Extract the [x, y] coordinate from the center of the cell holding the provided text.  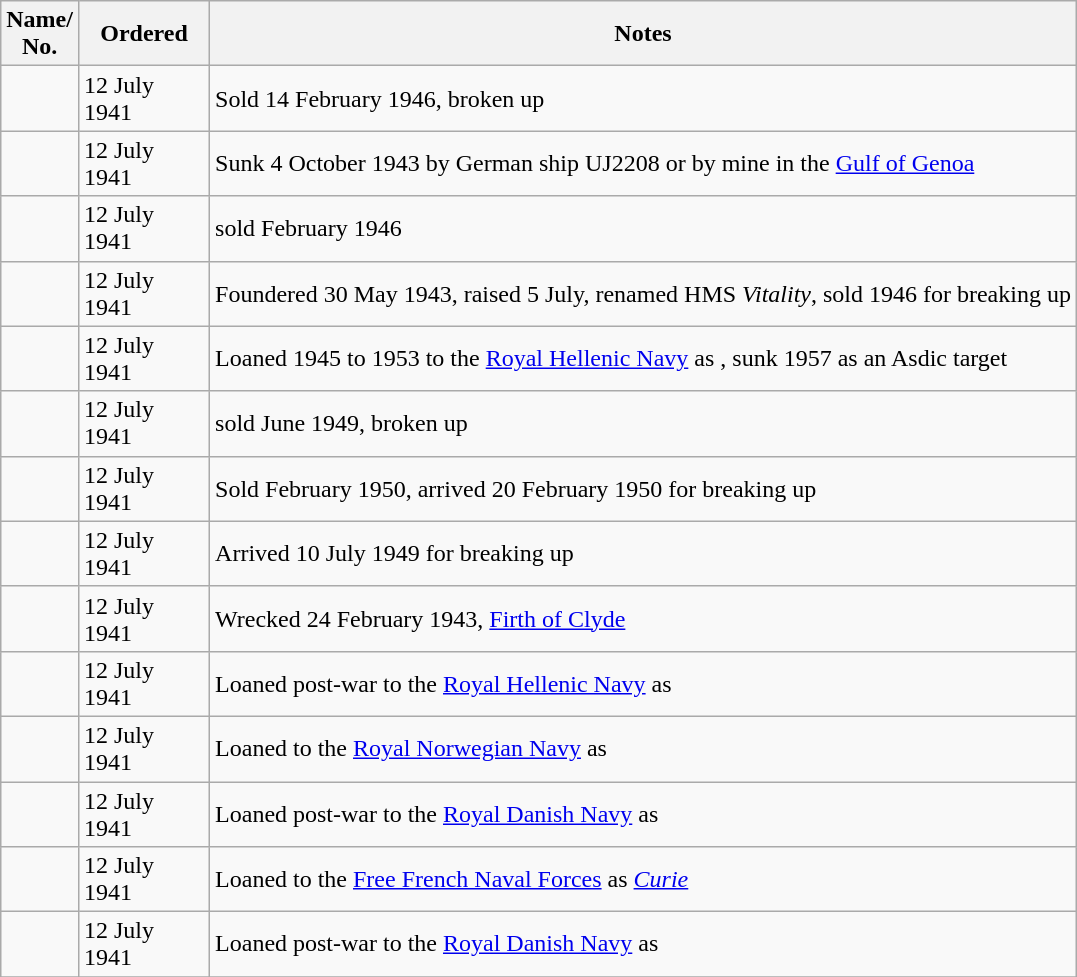
Ordered [144, 34]
sold June 1949, broken up [644, 424]
Sunk 4 October 1943 by German ship UJ2208 or by mine in the Gulf of Genoa [644, 164]
Loaned 1945 to 1953 to the Royal Hellenic Navy as , sunk 1957 as an Asdic target [644, 358]
Sold February 1950, arrived 20 February 1950 for breaking up [644, 488]
Loaned to the Royal Norwegian Navy as [644, 748]
Notes [644, 34]
Arrived 10 July 1949 for breaking up [644, 554]
Foundered 30 May 1943, raised 5 July, renamed HMS Vitality, sold 1946 for breaking up [644, 294]
Name/No. [40, 34]
Wrecked 24 February 1943, Firth of Clyde [644, 618]
Loaned post-war to the Royal Hellenic Navy as [644, 684]
sold February 1946 [644, 228]
Sold 14 February 1946, broken up [644, 98]
Loaned to the Free French Naval Forces as Curie [644, 880]
